For the text-containing cell, return its midpoint in [X, Y] coordinate format. 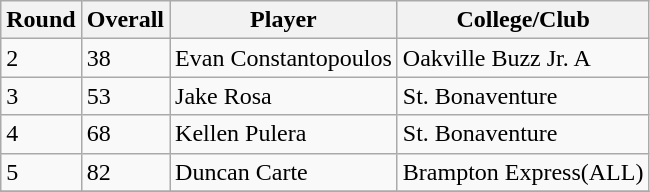
Kellen Pulera [284, 134]
2 [41, 58]
5 [41, 172]
Jake Rosa [284, 96]
53 [125, 96]
Oakville Buzz Jr. A [523, 58]
College/Club [523, 20]
Brampton Express(ALL) [523, 172]
Evan Constantopoulos [284, 58]
68 [125, 134]
82 [125, 172]
Player [284, 20]
38 [125, 58]
Duncan Carte [284, 172]
Overall [125, 20]
3 [41, 96]
4 [41, 134]
Round [41, 20]
